Pinpoint the cell where the given text exists, returning its (x, y) midpoint coordinate. 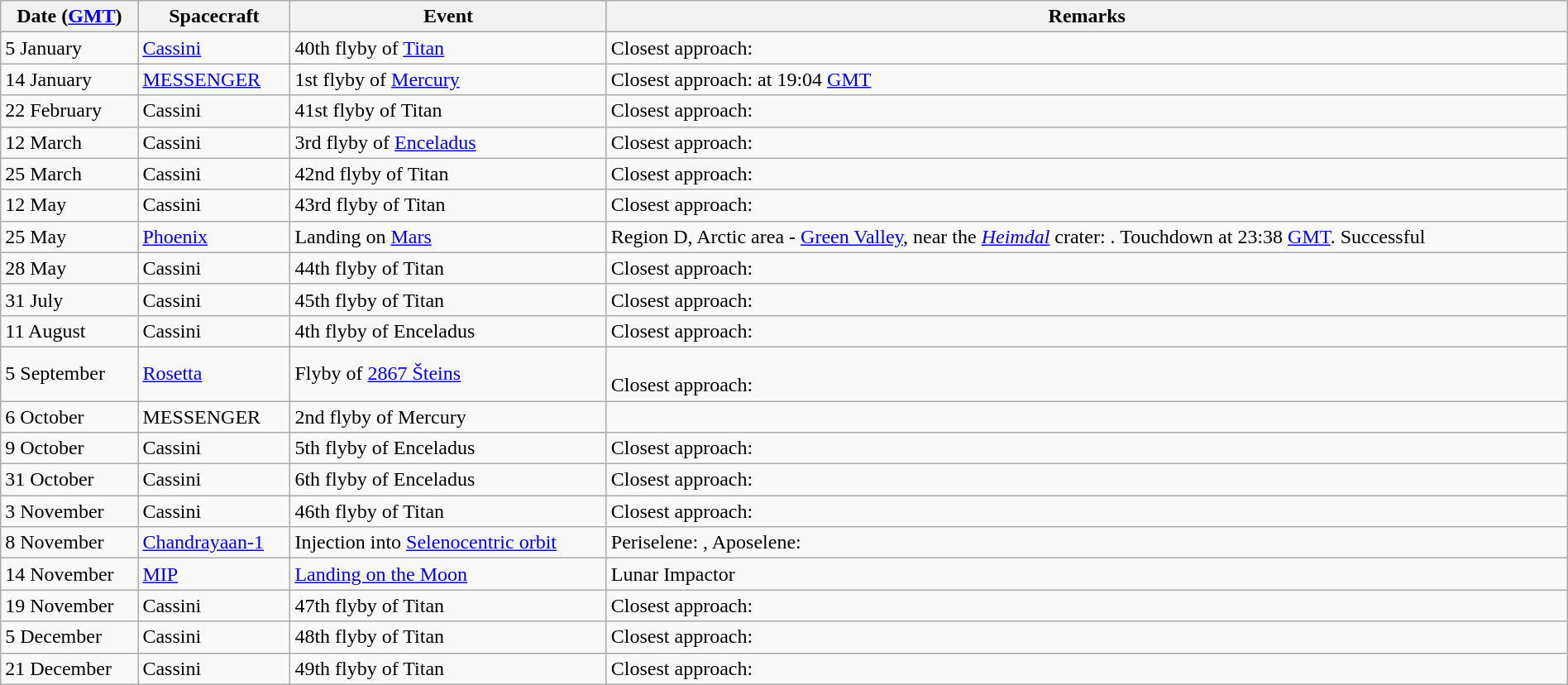
5 January (69, 48)
4th flyby of Enceladus (448, 331)
47th flyby of Titan (448, 606)
19 November (69, 606)
8 November (69, 543)
21 December (69, 668)
Remarks (1087, 17)
41st flyby of Titan (448, 111)
49th flyby of Titan (448, 668)
3 November (69, 511)
Rosetta (214, 374)
5th flyby of Enceladus (448, 448)
Event (448, 17)
12 March (69, 142)
25 May (69, 237)
Lunar Impactor (1087, 574)
11 August (69, 331)
45th flyby of Titan (448, 299)
6 October (69, 416)
14 January (69, 79)
Injection into Selenocentric orbit (448, 543)
Chandrayaan-1 (214, 543)
42nd flyby of Titan (448, 174)
Landing on the Moon (448, 574)
48th flyby of Titan (448, 637)
28 May (69, 268)
Date (GMT) (69, 17)
Phoenix (214, 237)
44th flyby of Titan (448, 268)
25 March (69, 174)
MIP (214, 574)
1st flyby of Mercury (448, 79)
43rd flyby of Titan (448, 205)
3rd flyby of Enceladus (448, 142)
14 November (69, 574)
Region D, Arctic area - Green Valley, near the Heimdal crater: . Touchdown at 23:38 GMT. Successful (1087, 237)
Periselene: , Aposelene: (1087, 543)
12 May (69, 205)
9 October (69, 448)
31 July (69, 299)
5 December (69, 637)
Flyby of 2867 Šteins (448, 374)
31 October (69, 480)
Landing on Mars (448, 237)
6th flyby of Enceladus (448, 480)
5 September (69, 374)
46th flyby of Titan (448, 511)
Closest approach: at 19:04 GMT (1087, 79)
40th flyby of Titan (448, 48)
Spacecraft (214, 17)
22 February (69, 111)
2nd flyby of Mercury (448, 416)
